Scan for the cell matching the given text and deliver its [x, y] coordinate at center. 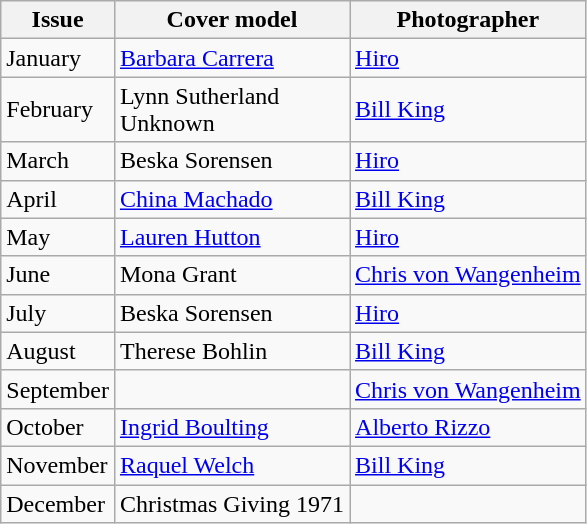
September [58, 389]
August [58, 351]
Ingrid Boulting [232, 427]
Lauren Hutton [232, 237]
May [58, 237]
January [58, 58]
Mona Grant [232, 275]
June [58, 275]
October [58, 427]
Christmas Giving 1971 [232, 503]
February [58, 110]
Barbara Carrera [232, 58]
Alberto Rizzo [468, 427]
Cover model [232, 20]
March [58, 161]
Issue [58, 20]
December [58, 503]
July [58, 313]
April [58, 199]
Photographer [468, 20]
China Machado [232, 199]
Lynn SutherlandUnknown [232, 110]
Therese Bohlin [232, 351]
Raquel Welch [232, 465]
November [58, 465]
